Pinpoint the cell where the given text exists, returning its [x, y] midpoint coordinate. 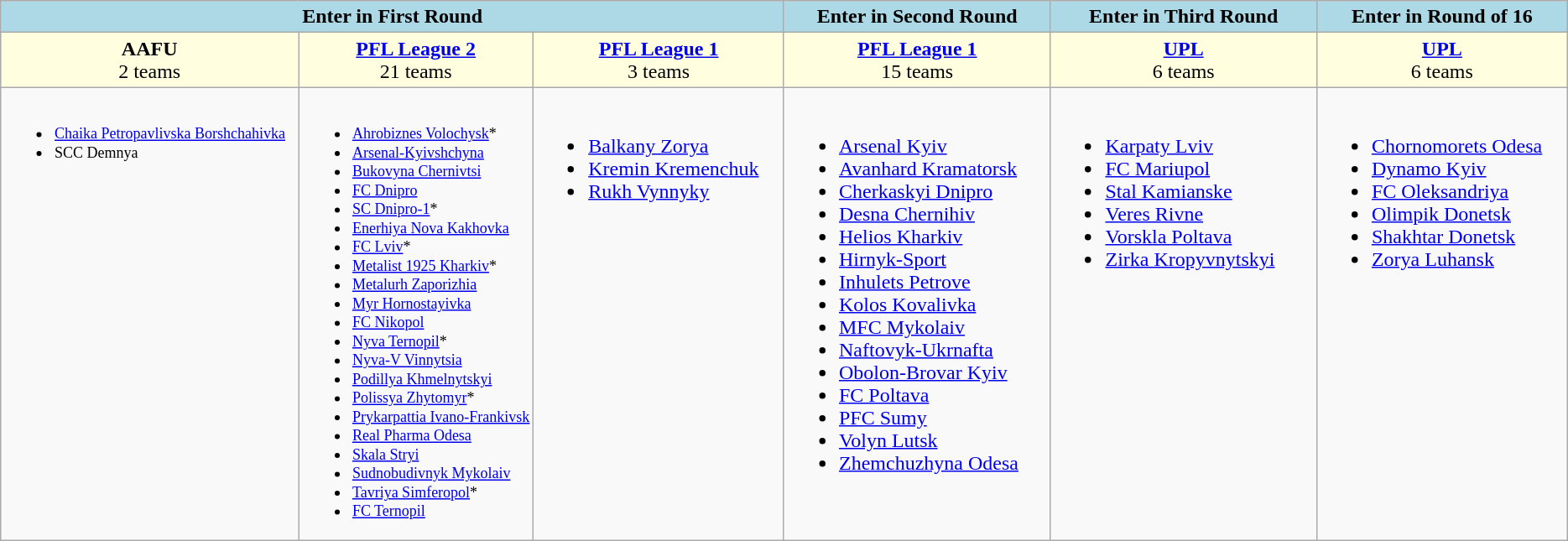
Chornomorets OdesaDynamo KyivFC OleksandriyaOlimpik DonetskShakhtar DonetskZorya Luhansk [1441, 314]
Enter in First Round [393, 17]
PFL League 221 teams [416, 60]
AAFU2 teams [149, 60]
PFL League 13 teams [659, 60]
Enter in Round of 16 [1441, 17]
Enter in Third Round [1183, 17]
Enter in Second Round [916, 17]
Karpaty LvivFC MariupolStal KamianskeVeres RivneVorskla PoltavaZirka Kropyvnytskyi [1183, 314]
Balkany ZoryaKremin KremenchukRukh Vynnyky [659, 314]
PFL League 115 teams [916, 60]
Chaika Petropavlivska BorshchahivkaSCC Demnya [149, 314]
